Locate the cell with the specified text and output its [X, Y] center coordinate. 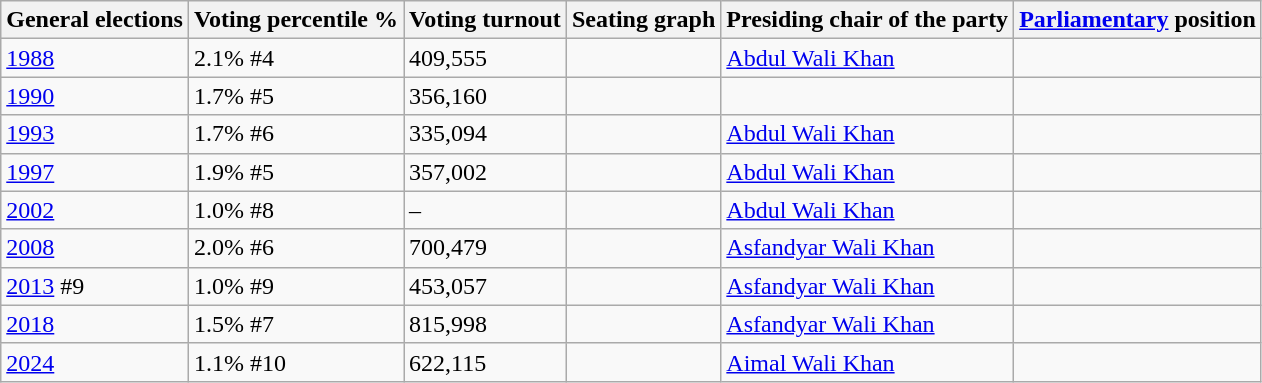
335,094 [486, 134]
1997 [95, 172]
357,002 [486, 172]
Presiding chair of the party [868, 20]
General elections [95, 20]
1990 [95, 96]
– [486, 210]
700,479 [486, 248]
1993 [95, 134]
409,555 [486, 58]
453,057 [486, 286]
1.9% #5 [296, 172]
Voting percentile % [296, 20]
2.0% #6 [296, 248]
356,160 [486, 96]
1.0% #9 [296, 286]
2.1% #4 [296, 58]
1.7% #5 [296, 96]
815,998 [486, 324]
2013 #9 [95, 286]
1.1% #10 [296, 362]
Parliamentary position [1138, 20]
622,115 [486, 362]
2008 [95, 248]
1.5% #7 [296, 324]
2024 [95, 362]
1988 [95, 58]
2018 [95, 324]
Voting turnout [486, 20]
1.7% #6 [296, 134]
Aimal Wali Khan [868, 362]
1.0% #8 [296, 210]
2002 [95, 210]
Seating graph [643, 20]
